For the text-containing cell, return its midpoint in [x, y] coordinate format. 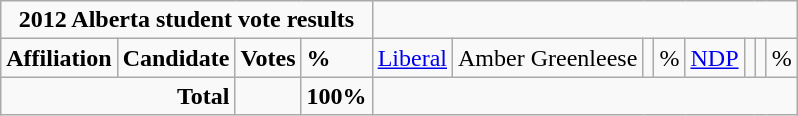
Liberal [412, 58]
Amber Greenleese [548, 58]
Candidate [176, 58]
2012 Alberta student vote results [186, 20]
Total [118, 96]
Votes [268, 58]
NDP [714, 58]
Affiliation [59, 58]
100% [336, 96]
